Provide the (X, Y) coordinate of the cell's center where the given text is located.  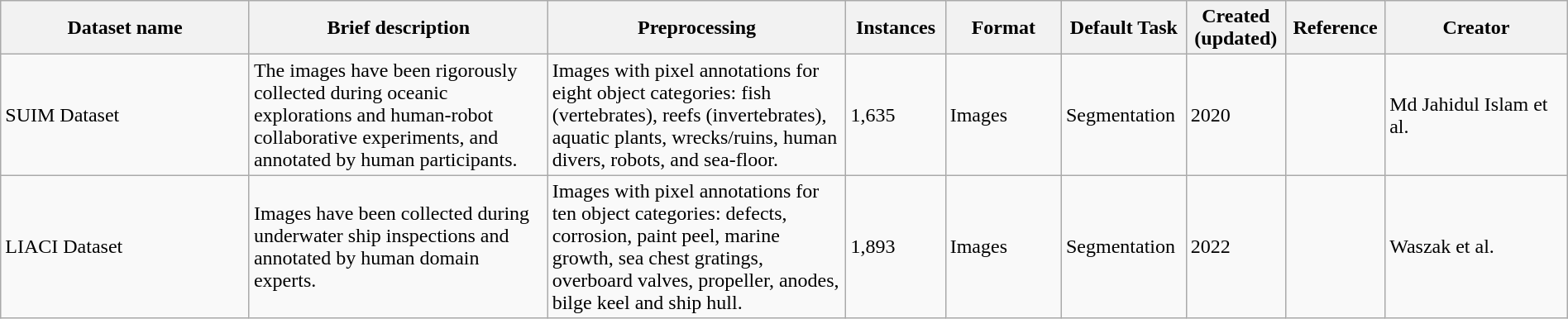
Waszak et al. (1477, 246)
1,635 (896, 115)
Dataset name (126, 28)
Images have been collected during underwater ship inspections and annotated by human domain experts. (399, 246)
Default Task (1123, 28)
The images have been rigorously collected during oceanic explorations and human-robot collaborative experiments, and annotated by human participants. (399, 115)
Md Jahidul Islam et al. (1477, 115)
Brief description (399, 28)
Format (1003, 28)
Created (updated) (1236, 28)
Creator (1477, 28)
Preprocessing (696, 28)
2022 (1236, 246)
SUIM Dataset (126, 115)
2020 (1236, 115)
Reference (1335, 28)
LIACI Dataset (126, 246)
Instances (896, 28)
1,893 (896, 246)
